Return the (X, Y) coordinate for the center point of the cell that contains the specified text.  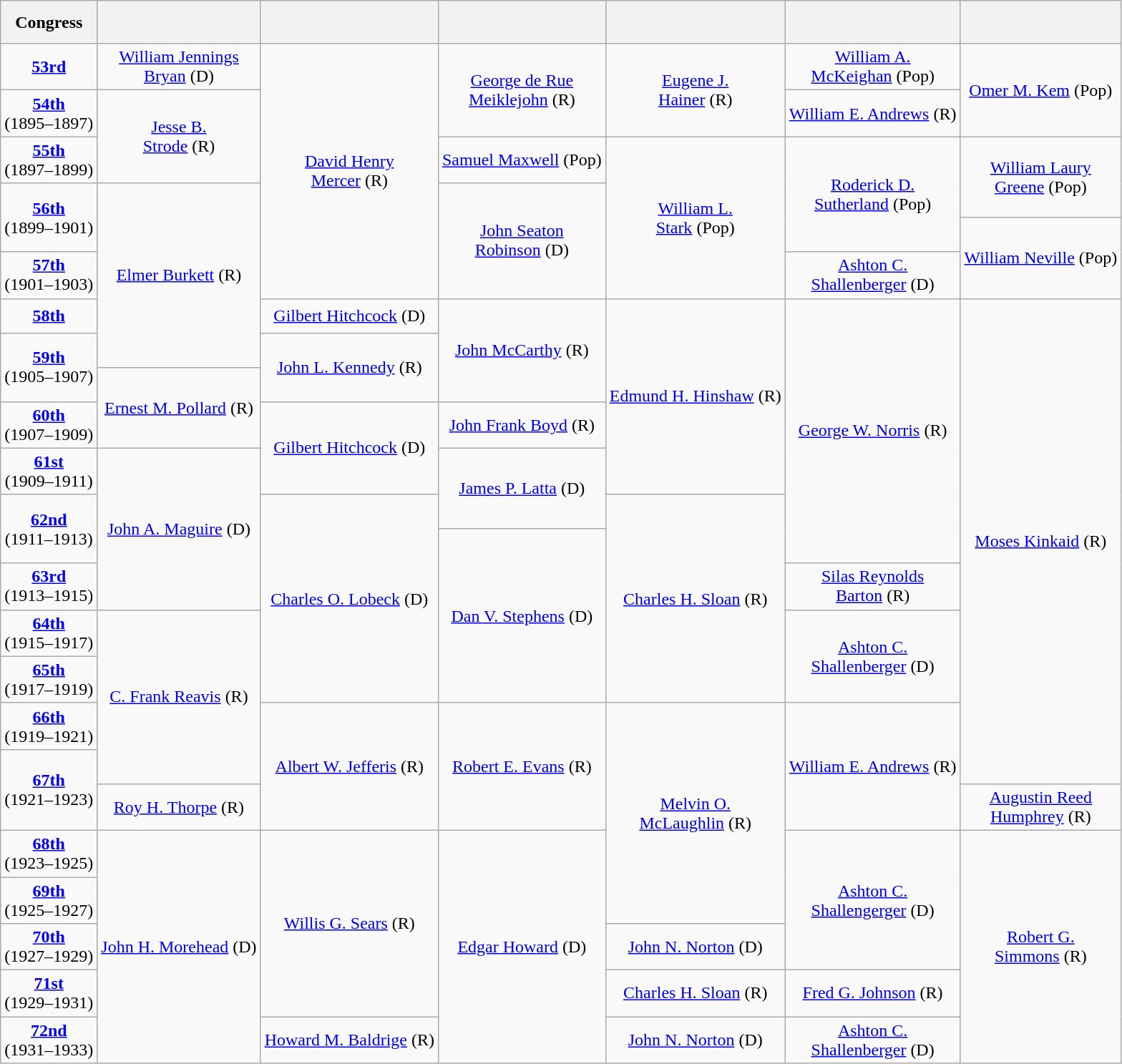
George W. Norris (R) (873, 431)
William JenningsBryan (D) (179, 67)
68th(1923–1925) (49, 853)
William A.McKeighan (Pop) (873, 67)
72nd(1931–1933) (49, 1040)
John SeatonRobinson (D) (522, 240)
John Frank Boyd (R) (522, 425)
Elmer Burkett (R) (179, 275)
George de RueMeiklejohn (R) (522, 90)
54th(1895–1897) (49, 113)
65th(1917–1919) (49, 680)
56th(1899–1901) (49, 218)
62nd(1911–1913) (49, 529)
70th(1927–1929) (49, 947)
67th(1921–1923) (49, 790)
Eugene J.Hainer (R) (696, 90)
Willis G. Sears (R) (349, 923)
Dan V. Stephens (D) (522, 615)
Samuel Maxwell (Pop) (522, 160)
Ernest M. Pollard (R) (179, 408)
John L. Kennedy (R) (349, 367)
58th (49, 316)
Ashton C.Shallengerger (D) (873, 900)
John A. Maguire (D) (179, 529)
Edgar Howard (D) (522, 946)
John H. Morehead (D) (179, 946)
Edmund H. Hinshaw (R) (696, 396)
60th(1907–1909) (49, 425)
Howard M. Baldrige (R) (349, 1040)
Roderick D.Sutherland (Pop) (873, 195)
John McCarthy (R) (522, 350)
Congress (49, 22)
63rd(1913–1915) (49, 587)
James P. Latta (D) (522, 488)
69th(1925–1927) (49, 900)
59th(1905–1907) (49, 367)
57th(1901–1903) (49, 275)
David HenryMercer (R) (349, 171)
Silas ReynoldsBarton (R) (873, 587)
Roy H. Thorpe (R) (179, 807)
William L.Stark (Pop) (696, 218)
55th(1897–1899) (49, 160)
64th(1915–1917) (49, 633)
Charles O. Lobeck (D) (349, 598)
Omer M. Kem (Pop) (1040, 90)
Jesse B.Strode (R) (179, 137)
71st(1929–1931) (49, 993)
61st(1909–1911) (49, 471)
Augustin ReedHumphrey (R) (1040, 807)
William LauryGreene (Pop) (1040, 177)
Fred G. Johnson (R) (873, 993)
Robert G.Simmons (R) (1040, 946)
Albert W. Jefferis (R) (349, 766)
Moses Kinkaid (R) (1040, 541)
Robert E. Evans (R) (522, 766)
53rd (49, 67)
William Neville (Pop) (1040, 258)
C. Frank Reavis (R) (179, 697)
Melvin O.McLaughlin (R) (696, 813)
66th(1919–1921) (49, 726)
